For the text-containing cell, return its midpoint in [X, Y] coordinate format. 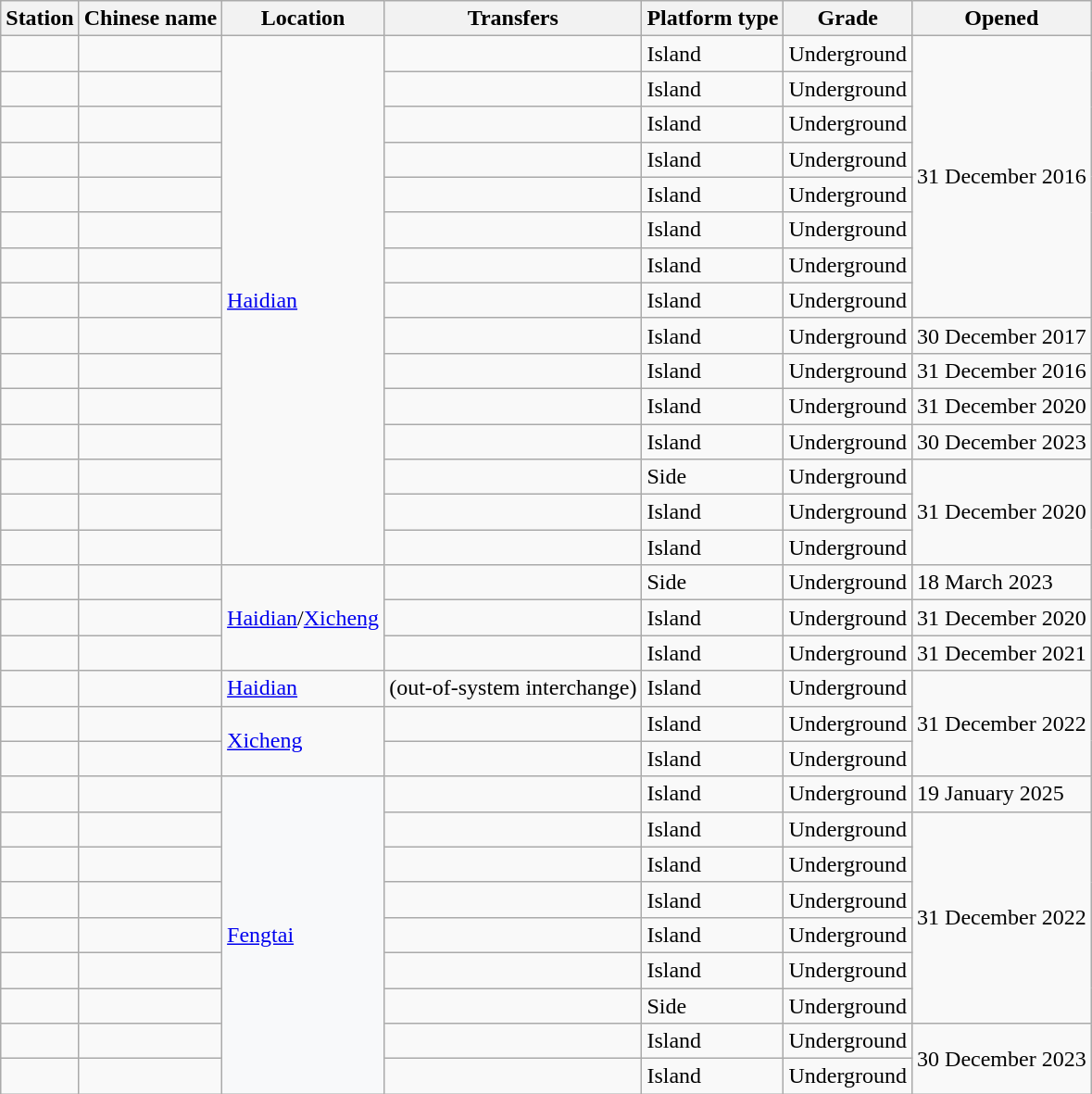
19 January 2025 [1002, 794]
18 March 2023 [1002, 583]
Transfers [513, 19]
Grade [848, 19]
Location [304, 19]
Platform type [713, 19]
30 December 2017 [1002, 335]
31 December 2021 [1002, 653]
Fengtai [304, 936]
Xicheng [304, 741]
Haidian/Xicheng [304, 618]
Opened [1002, 19]
(out-of-system interchange) [513, 688]
Station [40, 19]
Chinese name [150, 19]
